Locate the cell with the specified text and output its (X, Y) center coordinate. 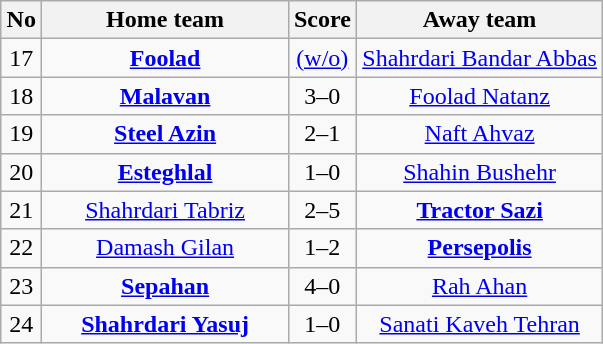
1–2 (322, 248)
21 (22, 210)
2–1 (322, 134)
Score (322, 20)
4–0 (322, 286)
Esteghlal (166, 172)
Tractor Sazi (480, 210)
2–5 (322, 210)
Naft Ahvaz (480, 134)
Foolad Natanz (480, 96)
Sanati Kaveh Tehran (480, 324)
Persepolis (480, 248)
No (22, 20)
22 (22, 248)
Foolad (166, 58)
Steel Azin (166, 134)
Shahrdari Tabriz (166, 210)
Damash Gilan (166, 248)
19 (22, 134)
(w/o) (322, 58)
Away team (480, 20)
Malavan (166, 96)
3–0 (322, 96)
Rah Ahan (480, 286)
23 (22, 286)
Sepahan (166, 286)
20 (22, 172)
Shahin Bushehr (480, 172)
Shahrdari Yasuj (166, 324)
Home team (166, 20)
24 (22, 324)
Shahrdari Bandar Abbas (480, 58)
18 (22, 96)
17 (22, 58)
